Pinpoint the cell where the given text exists, returning its (x, y) midpoint coordinate. 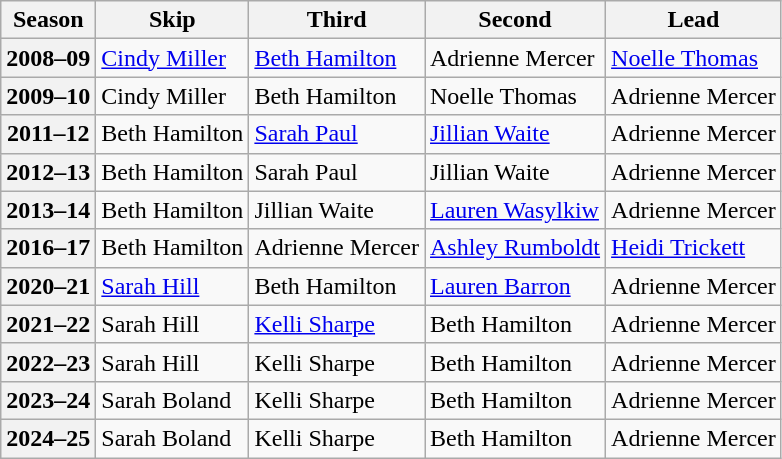
2013–14 (48, 210)
2020–21 (48, 286)
Lauren Barron (514, 286)
Skip (172, 20)
2008–09 (48, 58)
Season (48, 20)
2011–12 (48, 134)
Lauren Wasylkiw (514, 210)
Lead (694, 20)
2012–13 (48, 172)
2024–25 (48, 438)
2023–24 (48, 400)
Third (337, 20)
2022–23 (48, 362)
Heidi Trickett (694, 248)
2009–10 (48, 96)
2016–17 (48, 248)
Second (514, 20)
Ashley Rumboldt (514, 248)
2021–22 (48, 324)
